Identify which cell holds the provided text, then report its [x, y] central coordinate. 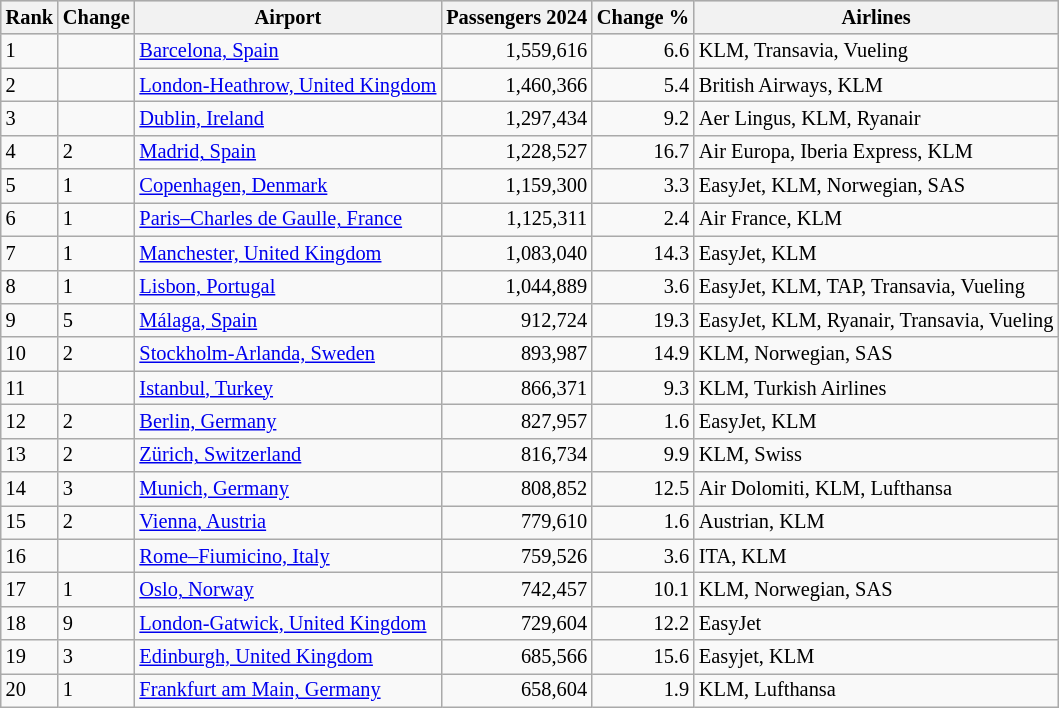
Austrian, KLM [876, 522]
10 [30, 354]
12 [30, 421]
Berlin, Germany [288, 421]
779,610 [516, 522]
Edinburgh, United Kingdom [288, 657]
Paris–Charles de Gaulle, France [288, 219]
685,566 [516, 657]
18 [30, 623]
7 [30, 253]
KLM, Lufthansa [876, 690]
Munich, Germany [288, 489]
12.2 [643, 623]
EasyJet, KLM, Ryanair, Transavia, Vueling [876, 320]
5.4 [643, 85]
Málaga, Spain [288, 320]
Rank [30, 17]
729,604 [516, 623]
Barcelona, Spain [288, 51]
14.9 [643, 354]
9.3 [643, 388]
1,228,527 [516, 152]
Lisbon, Portugal [288, 287]
1,159,300 [516, 186]
15 [30, 522]
Manchester, United Kingdom [288, 253]
808,852 [516, 489]
1,083,040 [516, 253]
Frankfurt am Main, Germany [288, 690]
Oslo, Norway [288, 589]
19 [30, 657]
KLM, Transavia, Vueling [876, 51]
ITA, KLM [876, 556]
Istanbul, Turkey [288, 388]
893,987 [516, 354]
Change [96, 17]
Air France, KLM [876, 219]
1,297,434 [516, 118]
827,957 [516, 421]
17 [30, 589]
16 [30, 556]
Change % [643, 17]
10.1 [643, 589]
Airport [288, 17]
EasyJet [876, 623]
6.6 [643, 51]
6 [30, 219]
866,371 [516, 388]
Dublin, Ireland [288, 118]
Air Dolomiti, KLM, Lufthansa [876, 489]
19.3 [643, 320]
London-Heathrow, United Kingdom [288, 85]
1,044,889 [516, 287]
11 [30, 388]
KLM, Turkish Airlines [876, 388]
13 [30, 455]
4 [30, 152]
759,526 [516, 556]
1,125,311 [516, 219]
EasyJet, KLM, TAP, Transavia, Vueling [876, 287]
1,559,616 [516, 51]
Aer Lingus, KLM, Ryanair [876, 118]
British Airways, KLM [876, 85]
1.9 [643, 690]
9.9 [643, 455]
KLM, Swiss [876, 455]
816,734 [516, 455]
912,724 [516, 320]
London-Gatwick, United Kingdom [288, 623]
3.3 [643, 186]
1,460,366 [516, 85]
14.3 [643, 253]
Air Europa, Iberia Express, KLM [876, 152]
742,457 [516, 589]
Airlines [876, 17]
9.2 [643, 118]
EasyJet, KLM, Norwegian, SAS [876, 186]
658,604 [516, 690]
Stockholm-Arlanda, Sweden [288, 354]
12.5 [643, 489]
14 [30, 489]
Zürich, Switzerland [288, 455]
Passengers 2024 [516, 17]
Madrid, Spain [288, 152]
20 [30, 690]
15.6 [643, 657]
16.7 [643, 152]
Easyjet, KLM [876, 657]
2.4 [643, 219]
Rome–Fiumicino, Italy [288, 556]
Vienna, Austria [288, 522]
Copenhagen, Denmark [288, 186]
8 [30, 287]
